Provide the [x, y] coordinate of the cell's center where the given text is located.  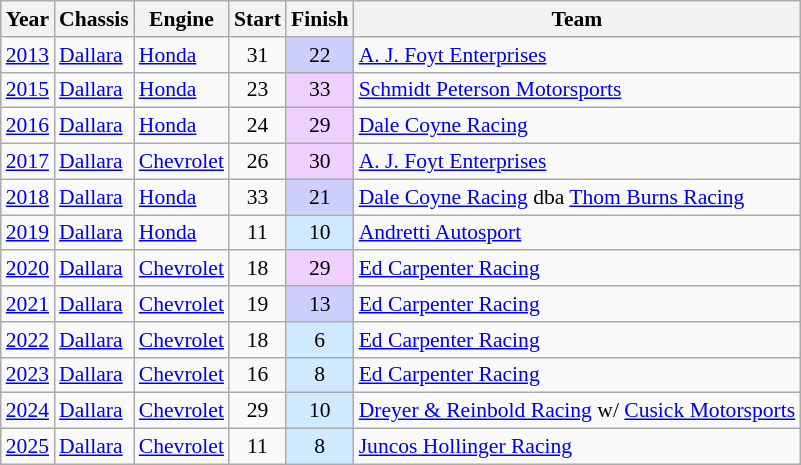
2017 [28, 162]
23 [258, 90]
19 [258, 304]
Chassis [94, 19]
2022 [28, 340]
2024 [28, 411]
30 [320, 162]
Year [28, 19]
Dreyer & Reinbold Racing w/ Cusick Motorsports [578, 411]
2025 [28, 447]
Schmidt Peterson Motorsports [578, 90]
2018 [28, 197]
2021 [28, 304]
26 [258, 162]
6 [320, 340]
2020 [28, 269]
24 [258, 126]
22 [320, 55]
21 [320, 197]
Dale Coyne Racing [578, 126]
2016 [28, 126]
Andretti Autosport [578, 233]
2015 [28, 90]
Finish [320, 19]
16 [258, 375]
Team [578, 19]
Juncos Hollinger Racing [578, 447]
13 [320, 304]
2023 [28, 375]
31 [258, 55]
Start [258, 19]
Engine [182, 19]
Dale Coyne Racing dba Thom Burns Racing [578, 197]
2019 [28, 233]
2013 [28, 55]
